Pinpoint the cell where the given text exists, returning its (x, y) midpoint coordinate. 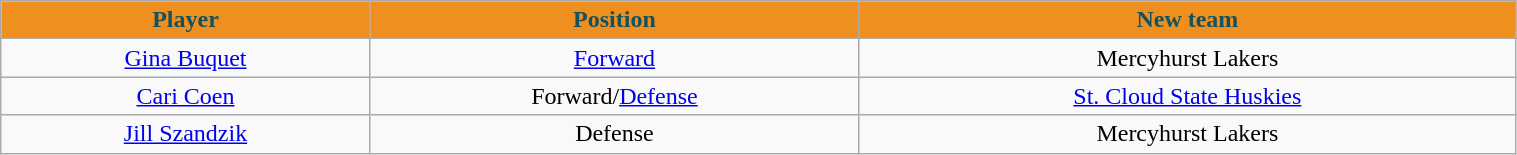
Player (186, 20)
Jill Szandzik (186, 134)
New team (1188, 20)
Gina Buquet (186, 58)
St. Cloud State Huskies (1188, 96)
Defense (614, 134)
Forward (614, 58)
Position (614, 20)
Cari Coen (186, 96)
Forward/Defense (614, 96)
